From the cell containing the given text, extract its center point as [x, y] coordinate. 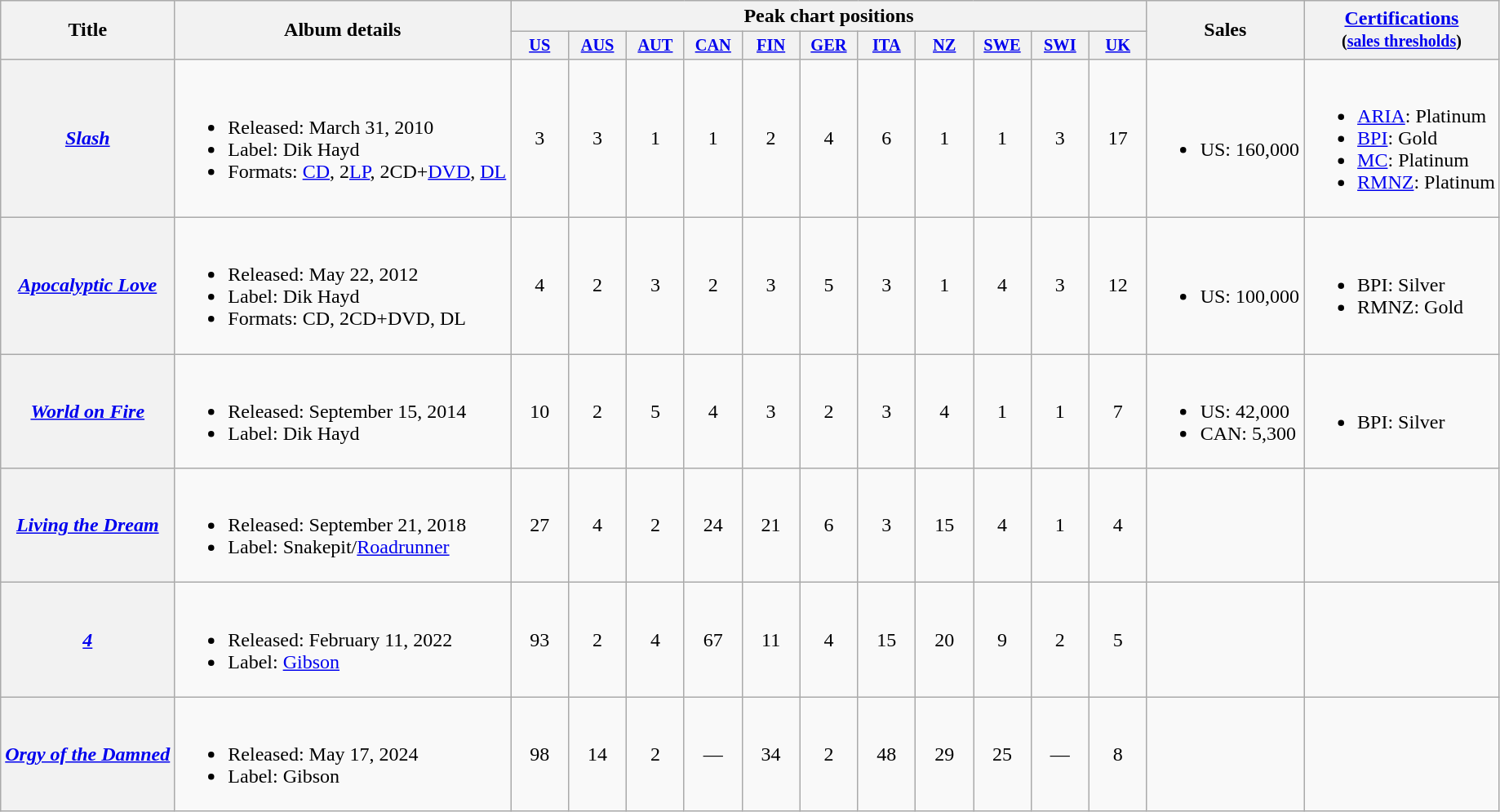
Released: September 15, 2014Label: Dik Hayd [343, 411]
ITA [886, 46]
29 [945, 754]
ARIA: PlatinumBPI: GoldMC: PlatinumRMNZ: Platinum [1402, 138]
7 [1118, 411]
8 [1118, 754]
Released: May 17, 2024Label: Gibson [343, 754]
11 [770, 640]
Slash [88, 138]
NZ [945, 46]
24 [713, 526]
98 [540, 754]
Sales [1225, 30]
World on Fire [88, 411]
AUT [655, 46]
25 [1002, 754]
93 [540, 640]
Certifications(sales thresholds) [1402, 30]
Album details [343, 30]
20 [945, 640]
Released: September 21, 2018Label: Snakepit/Roadrunner [343, 526]
US: 100,000 [1225, 286]
SWE [1002, 46]
US [540, 46]
Living the Dream [88, 526]
34 [770, 754]
21 [770, 526]
67 [713, 640]
27 [540, 526]
CAN [713, 46]
Released: May 22, 2012Label: Dik HaydFormats: CD, 2CD+DVD, DL [343, 286]
SWI [1059, 46]
US: 42,000CAN: 5,300 [1225, 411]
FIN [770, 46]
Title [88, 30]
Orgy of the Damned [88, 754]
48 [886, 754]
AUS [597, 46]
GER [829, 46]
UK [1118, 46]
BPI: Silver [1402, 411]
US: 160,000 [1225, 138]
10 [540, 411]
Apocalyptic Love [88, 286]
17 [1118, 138]
Released: March 31, 2010Label: Dik HaydFormats: CD, 2LP, 2CD+DVD, DL [343, 138]
Released: February 11, 2022Label: Gibson [343, 640]
9 [1002, 640]
BPI: SilverRMNZ: Gold [1402, 286]
Peak chart positions [829, 16]
12 [1118, 286]
14 [597, 754]
